Search for the cell housing the specified text and yield its [X, Y] center coordinate. 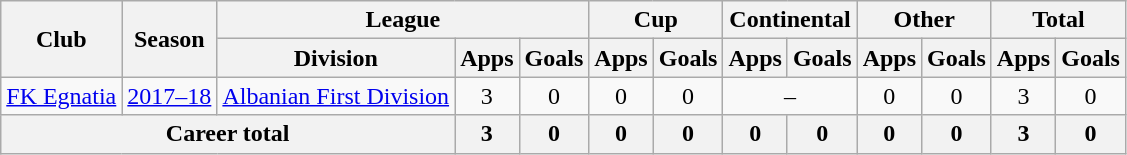
Total [1058, 20]
Continental [790, 20]
Cup [656, 20]
Albanian First Division [336, 96]
Division [336, 58]
Other [924, 20]
Career total [228, 134]
FK Egnatia [62, 96]
– [790, 96]
League [403, 20]
2017–18 [170, 96]
Season [170, 39]
Club [62, 39]
